Find where the given text appears and provide that cell's center as (x, y) coordinate. 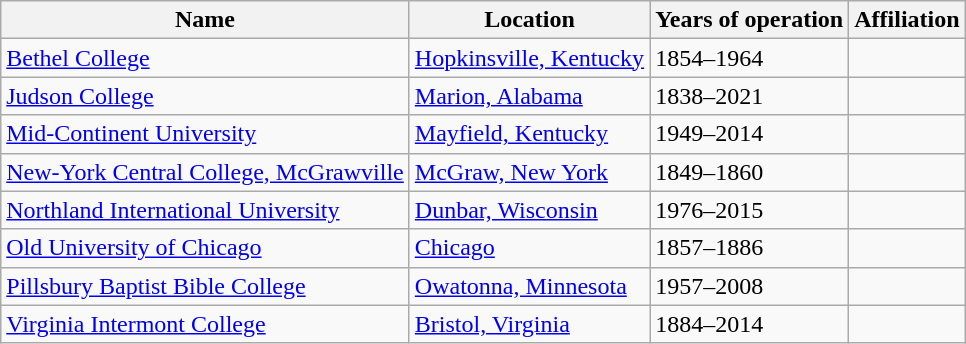
Marion, Alabama (529, 96)
Name (206, 20)
1854–1964 (750, 58)
Judson College (206, 96)
New-York Central College, McGrawville (206, 172)
1949–2014 (750, 134)
Bristol, Virginia (529, 324)
Location (529, 20)
Years of operation (750, 20)
Pillsbury Baptist Bible College (206, 286)
Affiliation (907, 20)
1884–2014 (750, 324)
1857–1886 (750, 248)
Bethel College (206, 58)
Mid-Continent University (206, 134)
1976–2015 (750, 210)
Owatonna, Minnesota (529, 286)
1838–2021 (750, 96)
Dunbar, Wisconsin (529, 210)
Old University of Chicago (206, 248)
Northland International University (206, 210)
Mayfield, Kentucky (529, 134)
Chicago (529, 248)
McGraw, New York (529, 172)
Virginia Intermont College (206, 324)
1957–2008 (750, 286)
1849–1860 (750, 172)
Hopkinsville, Kentucky (529, 58)
